Detect which cell encompasses the target text, then output its (x, y) center coordinate. 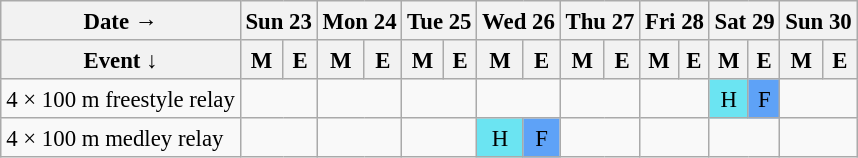
Thu 27 (600, 20)
4 × 100 m freestyle relay (120, 98)
Mon 24 (360, 20)
Sun 30 (818, 20)
Wed 26 (518, 20)
Event ↓ (120, 60)
Tue 25 (440, 20)
Fri 28 (674, 20)
Sat 29 (744, 20)
Date → (120, 20)
Sun 23 (278, 20)
4 × 100 m medley relay (120, 138)
